Capture the cell that displays the provided text and extract its [X, Y] central coordinate. 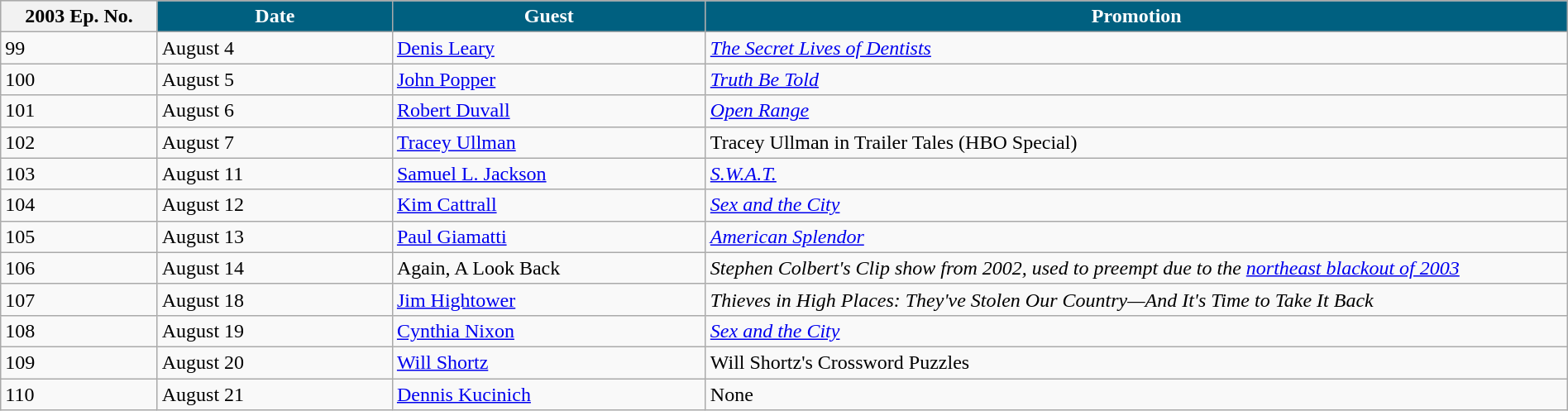
Date [275, 17]
Guest [549, 17]
105 [79, 237]
August 14 [275, 268]
August 19 [275, 331]
The Secret Lives of Dentists [1136, 48]
Thieves in High Places: They've Stolen Our Country—And It's Time to Take It Back [1136, 299]
Promotion [1136, 17]
106 [79, 268]
99 [79, 48]
August 11 [275, 174]
Dennis Kucinich [549, 394]
None [1136, 394]
Jim Hightower [549, 299]
110 [79, 394]
S.W.A.T. [1136, 174]
American Splendor [1136, 237]
August 7 [275, 142]
Cynthia Nixon [549, 331]
103 [79, 174]
Will Shortz's Crossword Puzzles [1136, 362]
Samuel L. Jackson [549, 174]
101 [79, 111]
Will Shortz [549, 362]
Stephen Colbert's Clip show from 2002, used to preempt due to the northeast blackout of 2003 [1136, 268]
102 [79, 142]
August 13 [275, 237]
Denis Leary [549, 48]
August 12 [275, 205]
Paul Giamatti [549, 237]
John Popper [549, 79]
Again, A Look Back [549, 268]
107 [79, 299]
109 [79, 362]
2003 Ep. No. [79, 17]
Tracey Ullman in Trailer Tales (HBO Special) [1136, 142]
August 5 [275, 79]
August 18 [275, 299]
August 4 [275, 48]
Robert Duvall [549, 111]
August 6 [275, 111]
Open Range [1136, 111]
Tracey Ullman [549, 142]
August 20 [275, 362]
100 [79, 79]
Kim Cattrall [549, 205]
Truth Be Told [1136, 79]
August 21 [275, 394]
104 [79, 205]
108 [79, 331]
